Scan for the cell matching the given text and deliver its [x, y] coordinate at center. 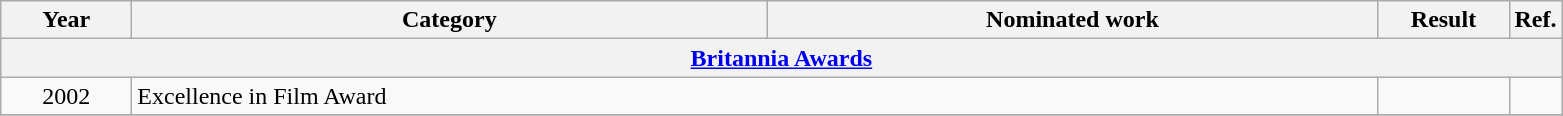
2002 [66, 96]
Excellence in Film Award [755, 96]
Category [450, 20]
Year [66, 20]
Nominated work [1072, 20]
Result [1444, 20]
Ref. [1536, 20]
Britannia Awards [782, 58]
